For the text-containing cell, return its midpoint in [X, Y] coordinate format. 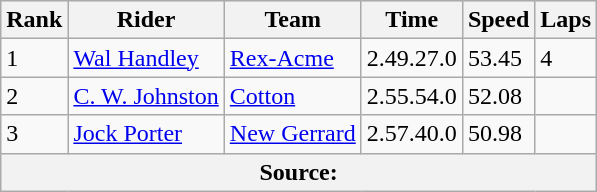
Rank [34, 20]
2.55.54.0 [412, 96]
Cotton [292, 96]
Team [292, 20]
2.49.27.0 [412, 58]
52.08 [498, 96]
2.57.40.0 [412, 134]
Speed [498, 20]
Rider [146, 20]
Time [412, 20]
C. W. Johnston [146, 96]
New Gerrard [292, 134]
4 [566, 58]
Source: [299, 172]
Rex-Acme [292, 58]
Wal Handley [146, 58]
2 [34, 96]
50.98 [498, 134]
Laps [566, 20]
3 [34, 134]
53.45 [498, 58]
1 [34, 58]
Jock Porter [146, 134]
